Find where the given text appears and provide that cell's center as [x, y] coordinate. 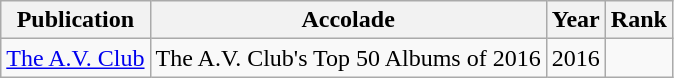
Accolade [348, 20]
Publication [76, 20]
The A.V. Club's Top 50 Albums of 2016 [348, 58]
2016 [576, 58]
Rank [638, 20]
Year [576, 20]
The A.V. Club [76, 58]
